Detect which cell encompasses the target text, then output its [x, y] center coordinate. 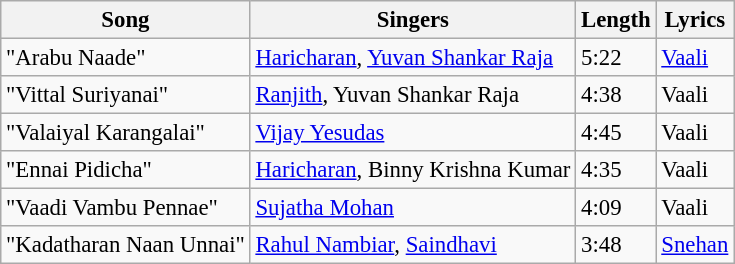
4:35 [616, 170]
"Ennai Pidicha" [126, 170]
Haricharan, Binny Krishna Kumar [413, 170]
Snehan [695, 245]
Sujatha Mohan [413, 208]
"Vittal Suriyanai" [126, 95]
Haricharan, Yuvan Shankar Raja [413, 58]
4:09 [616, 208]
Rahul Nambiar, Saindhavi [413, 245]
Lyrics [695, 20]
3:48 [616, 245]
Singers [413, 20]
Vijay Yesudas [413, 133]
"Arabu Naade" [126, 58]
4:38 [616, 95]
Song [126, 20]
5:22 [616, 58]
Ranjith, Yuvan Shankar Raja [413, 95]
"Valaiyal Karangalai" [126, 133]
"Kadatharan Naan Unnai" [126, 245]
4:45 [616, 133]
"Vaadi Vambu Pennae" [126, 208]
Length [616, 20]
